From the cell containing the given text, extract its center point as [X, Y] coordinate. 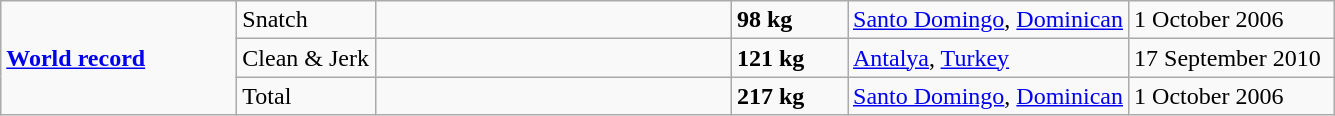
Total [306, 96]
217 kg [789, 96]
Clean & Jerk [306, 58]
17 September 2010 [1232, 58]
98 kg [789, 20]
Snatch [306, 20]
121 kg [789, 58]
Antalya, Turkey [988, 58]
World record [119, 58]
